For the text-containing cell, return its midpoint in [x, y] coordinate format. 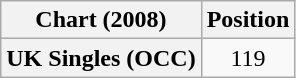
UK Singles (OCC) [101, 58]
Position [248, 20]
Chart (2008) [101, 20]
119 [248, 58]
